Identify which cell holds the provided text, then report its (x, y) central coordinate. 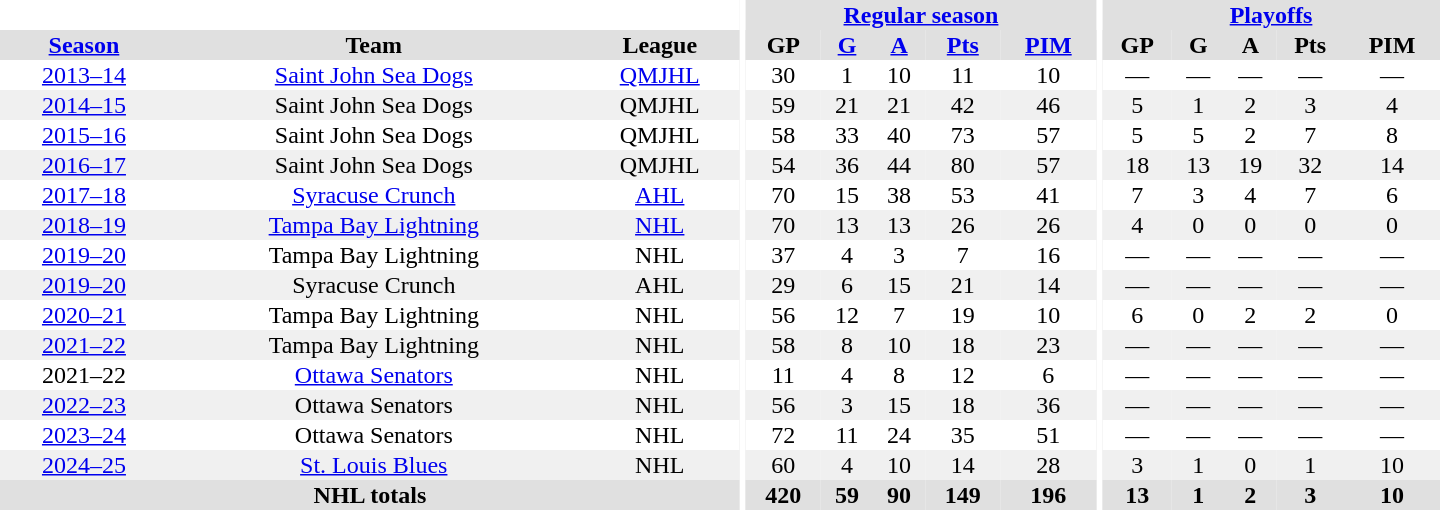
Season (84, 45)
46 (1048, 105)
37 (784, 255)
149 (962, 495)
196 (1048, 495)
24 (899, 435)
35 (962, 435)
2023–24 (84, 435)
Regular season (922, 15)
NHL totals (370, 495)
2018–19 (84, 225)
2013–14 (84, 75)
32 (1310, 165)
2015–16 (84, 135)
30 (784, 75)
2014–15 (84, 105)
2017–18 (84, 195)
54 (784, 165)
80 (962, 165)
16 (1048, 255)
41 (1048, 195)
72 (784, 435)
53 (962, 195)
40 (899, 135)
33 (847, 135)
League (660, 45)
23 (1048, 345)
420 (784, 495)
Playoffs (1271, 15)
28 (1048, 465)
2022–23 (84, 405)
Team (374, 45)
44 (899, 165)
2024–25 (84, 465)
29 (784, 285)
St. Louis Blues (374, 465)
60 (784, 465)
42 (962, 105)
2016–17 (84, 165)
51 (1048, 435)
38 (899, 195)
2020–21 (84, 315)
73 (962, 135)
90 (899, 495)
